Return the [x, y] coordinate for the center point of the cell that contains the specified text.  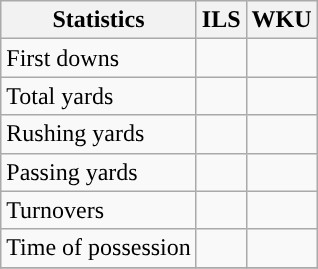
Passing yards [99, 172]
Rushing yards [99, 134]
WKU [282, 20]
ILS [221, 20]
Time of possession [99, 248]
Turnovers [99, 210]
Statistics [99, 20]
Total yards [99, 96]
First downs [99, 58]
